From the cell containing the given text, extract its center point as [x, y] coordinate. 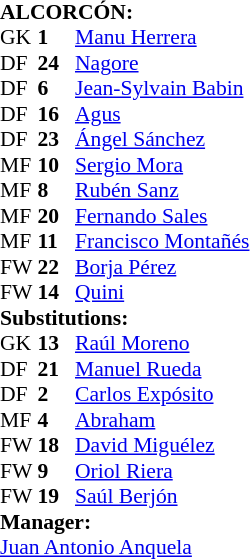
23 [57, 139]
Sergio Mora [162, 165]
Agus [162, 114]
21 [57, 369]
Manuel Rueda [162, 369]
16 [57, 114]
4 [57, 420]
20 [57, 216]
8 [57, 191]
Quini [162, 293]
Borja Pérez [162, 267]
Carlos Expósito [162, 395]
22 [57, 267]
Fernando Sales [162, 216]
18 [57, 445]
11 [57, 241]
Substitutions: [124, 318]
1 [57, 37]
Abraham [162, 420]
14 [57, 293]
Manu Herrera [162, 37]
6 [57, 89]
19 [57, 497]
Oriol Riera [162, 471]
2 [57, 395]
Rubén Sanz [162, 191]
Francisco Montañés [162, 241]
Manager: [124, 522]
Nagore [162, 63]
David Miguélez [162, 445]
10 [57, 165]
Jean-Sylvain Babin [162, 89]
13 [57, 343]
Ángel Sánchez [162, 139]
9 [57, 471]
24 [57, 63]
Saúl Berjón [162, 497]
Raúl Moreno [162, 343]
